Pinpoint the cell where the given text exists, returning its (x, y) midpoint coordinate. 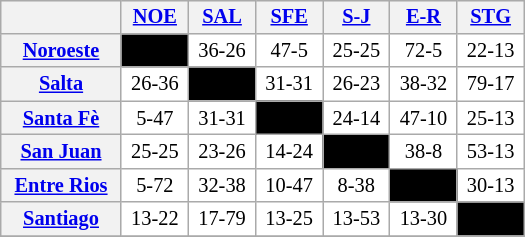
38-32 (424, 84)
5-47 (154, 118)
23-26 (222, 152)
24-14 (356, 118)
Santiago (62, 219)
26-23 (356, 84)
47-10 (424, 118)
Santa Fè (62, 118)
SFE (290, 17)
14-24 (290, 152)
13-22 (154, 219)
47-5 (290, 51)
SAL (222, 17)
13-53 (356, 219)
13-25 (290, 219)
38-8 (424, 152)
NOE (154, 17)
5-72 (154, 185)
STG (490, 17)
72-5 (424, 51)
10-47 (290, 185)
36-26 (222, 51)
13-30 (424, 219)
E-R (424, 17)
17-79 (222, 219)
22-13 (490, 51)
S-J (356, 17)
San Juan (62, 152)
25-13 (490, 118)
53-13 (490, 152)
26-36 (154, 84)
Noroeste (62, 51)
Salta (62, 84)
Entre Rios (62, 185)
32-38 (222, 185)
79-17 (490, 84)
8-38 (356, 185)
30-13 (490, 185)
